Pinpoint the cell where the given text exists, returning its (x, y) midpoint coordinate. 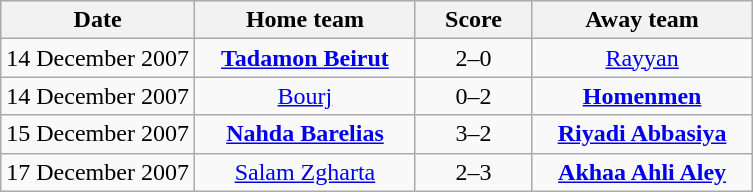
Home team (304, 20)
Date (98, 20)
Akhaa Ahli Aley (642, 172)
Salam Zgharta (304, 172)
15 December 2007 (98, 134)
0–2 (473, 96)
2–3 (473, 172)
Away team (642, 20)
Tadamon Beirut (304, 58)
Bourj (304, 96)
2–0 (473, 58)
Rayyan (642, 58)
Homenmen (642, 96)
3–2 (473, 134)
17 December 2007 (98, 172)
Nahda Barelias (304, 134)
Score (473, 20)
Riyadi Abbasiya (642, 134)
